Search for the cell housing the specified text and yield its (x, y) center coordinate. 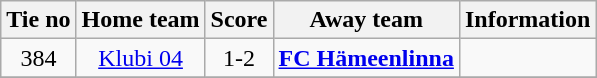
1-2 (239, 58)
384 (38, 58)
Away team (366, 20)
Information (527, 20)
FC Hämeenlinna (366, 58)
Home team (140, 20)
Tie no (38, 20)
Score (239, 20)
Klubi 04 (140, 58)
